Return the [X, Y] coordinate for the center point of the cell that contains the specified text.  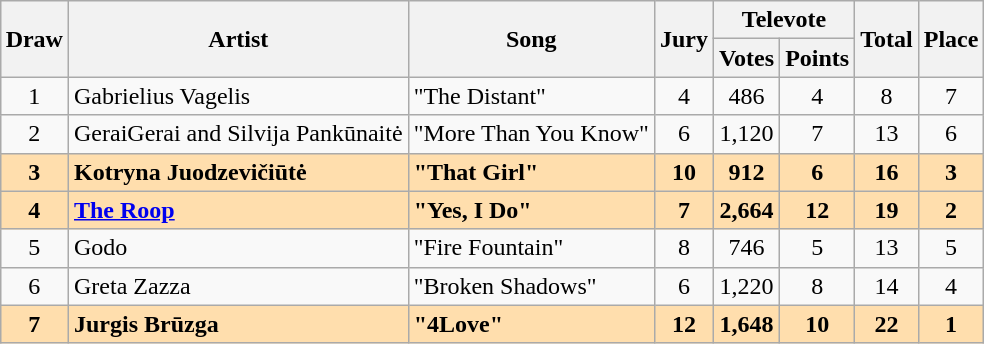
912 [746, 172]
2,664 [746, 210]
"Fire Fountain" [531, 248]
The Roop [238, 210]
GeraiGerai and Silvija Pankūnaitė [238, 134]
Points [818, 58]
22 [887, 324]
16 [887, 172]
Total [887, 39]
Jury [684, 39]
Votes [746, 58]
746 [746, 248]
Song [531, 39]
"The Distant" [531, 96]
"That Girl" [531, 172]
"Yes, I Do" [531, 210]
"4Love" [531, 324]
Jurgis Brūzga [238, 324]
Draw [34, 39]
19 [887, 210]
"Broken Shadows" [531, 286]
Greta Zazza [238, 286]
1,220 [746, 286]
1,648 [746, 324]
Gabrielius Vagelis [238, 96]
1,120 [746, 134]
Godo [238, 248]
486 [746, 96]
Televote [784, 20]
Place [951, 39]
Kotryna Juodzevičiūtė [238, 172]
Artist [238, 39]
14 [887, 286]
"More Than You Know" [531, 134]
